Pinpoint the cell where the given text exists, returning its [x, y] midpoint coordinate. 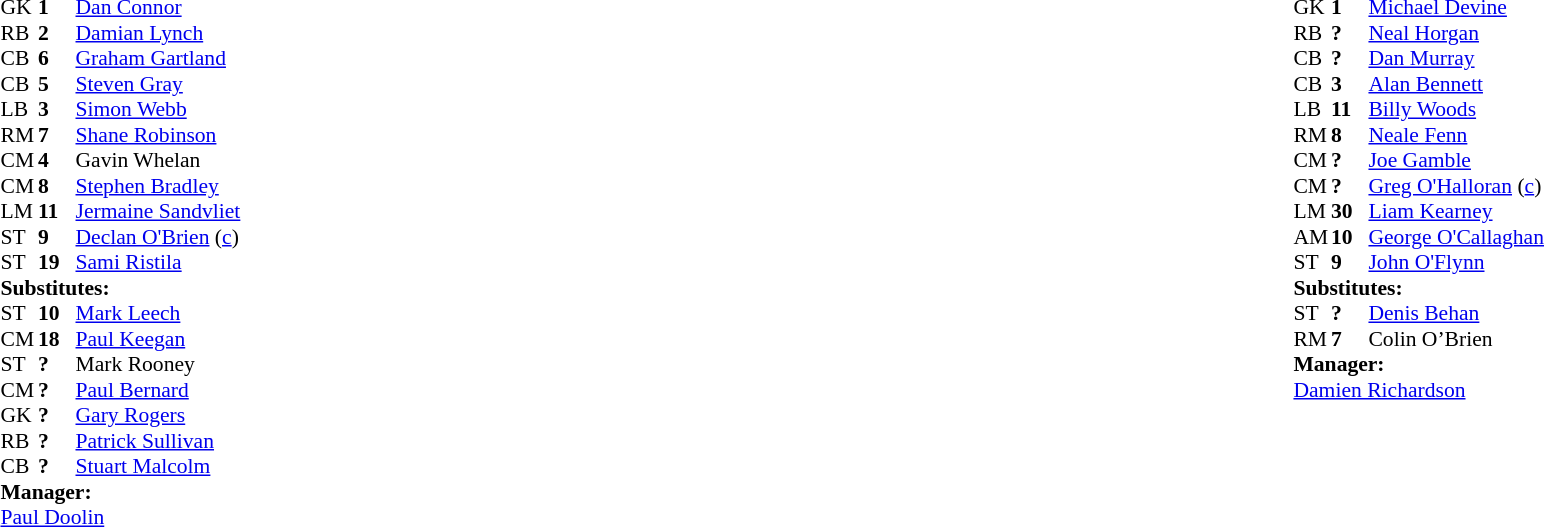
Neale Fenn [1456, 135]
Stephen Bradley [158, 186]
Dan Murray [1456, 59]
Damian Lynch [158, 33]
Billy Woods [1456, 109]
Colin O’Brien [1456, 339]
Alan Bennett [1456, 84]
19 [57, 263]
Patrick Sullivan [158, 441]
4 [57, 161]
Declan O'Brien (c) [158, 237]
2 [57, 33]
Stuart Malcolm [158, 467]
GK [19, 415]
Paul Keegan [158, 339]
John O'Flynn [1456, 263]
Shane Robinson [158, 135]
Denis Behan [1456, 313]
Paul Bernard [158, 390]
5 [57, 84]
George O'Callaghan [1456, 237]
AM [1312, 237]
Damien Richardson [1418, 390]
30 [1350, 211]
Sami Ristila [158, 263]
Gary Rogers [158, 415]
Graham Gartland [158, 59]
Greg O'Halloran (c) [1456, 186]
Jermaine Sandvliet [158, 211]
Gavin Whelan [158, 161]
Liam Kearney [1456, 211]
Joe Gamble [1456, 161]
6 [57, 59]
Mark Leech [158, 313]
Simon Webb [158, 109]
18 [57, 339]
Steven Gray [158, 84]
Neal Horgan [1456, 33]
Mark Rooney [158, 365]
